Return the (x, y) coordinate for the center point of the cell that contains the specified text.  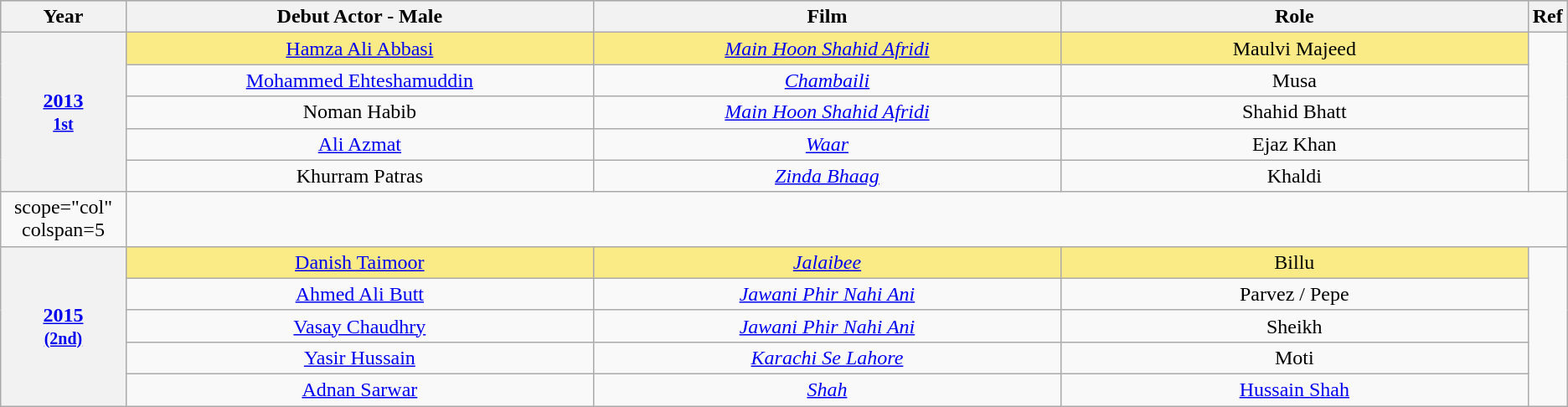
Year (64, 17)
Maulvi Majeed (1294, 49)
Debut Actor - Male (359, 17)
Parvez / Pepe (1294, 294)
Mohammed Ehteshamuddin (359, 80)
Vasay Chaudhry (359, 326)
scope="col" colspan=5 (64, 219)
Karachi Se Lahore (827, 358)
Yasir Hussain (359, 358)
Shahid Bhatt (1294, 112)
Sheikh (1294, 326)
Ahmed Ali Butt (359, 294)
Danish Taimoor (359, 262)
Zinda Bhaag (827, 176)
Hussain Shah (1294, 389)
Jalaibee (827, 262)
Ejaz Khan (1294, 144)
Chambaili (827, 80)
20131st (64, 112)
Noman Habib (359, 112)
Shah (827, 389)
Moti (1294, 358)
Ali Azmat (359, 144)
Waar (827, 144)
Ref (1548, 17)
Khaldi (1294, 176)
Khurram Patras (359, 176)
Role (1294, 17)
Musa (1294, 80)
Film (827, 17)
Hamza Ali Abbasi (359, 49)
2015(2nd) (64, 326)
Billu (1294, 262)
Adnan Sarwar (359, 389)
